Return [X, Y] of the center of cell containing provided text 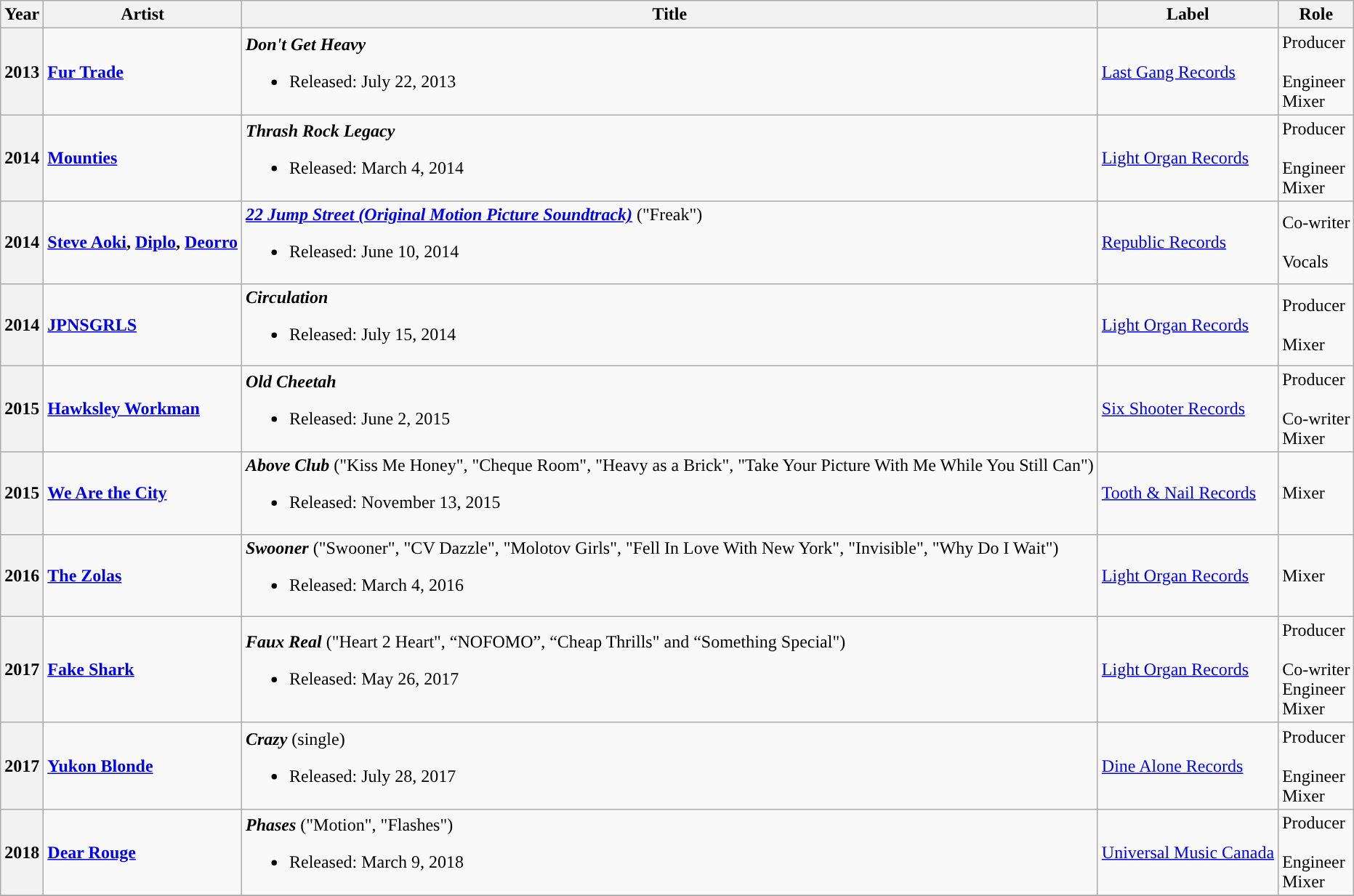
Thrash Rock LegacyReleased: March 4, 2014 [669, 158]
Title [669, 15]
Above Club ("Kiss Me Honey", "Cheque Room", "Heavy as a Brick", "Take Your Picture With Me While You Still Can")Released: November 13, 2015 [669, 493]
Last Gang Records [1188, 71]
Fur Trade [142, 71]
2013 [22, 71]
Co-writerVocals [1316, 243]
Year [22, 15]
2016 [22, 576]
Crazy (single)Released: July 28, 2017 [669, 766]
Yukon Blonde [142, 766]
Faux Real ("Heart 2 Heart", “NOFOMO”, “Cheap Thrills" and “Something Special")Released: May 26, 2017 [669, 669]
Dine Alone Records [1188, 766]
Old CheetahReleased: June 2, 2015 [669, 408]
Hawksley Workman [142, 408]
Phases ("Motion", "Flashes")Released: March 9, 2018 [669, 852]
Six Shooter Records [1188, 408]
2018 [22, 852]
Don't Get HeavyReleased: July 22, 2013 [669, 71]
ProducerCo-writer Mixer [1316, 408]
Label [1188, 15]
CirculationReleased: July 15, 2014 [669, 324]
ProducerCo-writer Engineer Mixer [1316, 669]
Swooner ("Swooner", "CV Dazzle", "Molotov Girls", "Fell In Love With New York", "Invisible", "Why Do I Wait")Released: March 4, 2016 [669, 576]
The Zolas [142, 576]
Fake Shark [142, 669]
Republic Records [1188, 243]
Steve Aoki, Diplo, Deorro [142, 243]
Artist [142, 15]
Universal Music Canada [1188, 852]
Dear Rouge [142, 852]
JPNSGRLS [142, 324]
Tooth & Nail Records [1188, 493]
Role [1316, 15]
We Are the City [142, 493]
22 Jump Street (Original Motion Picture Soundtrack) ("Freak")Released: June 10, 2014 [669, 243]
ProducerMixer [1316, 324]
Mounties [142, 158]
